Return (x, y) of the center of cell containing provided text 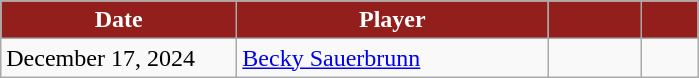
Player (392, 20)
December 17, 2024 (119, 58)
Becky Sauerbrunn (392, 58)
Date (119, 20)
